Identify which cell holds the provided text, then report its [x, y] central coordinate. 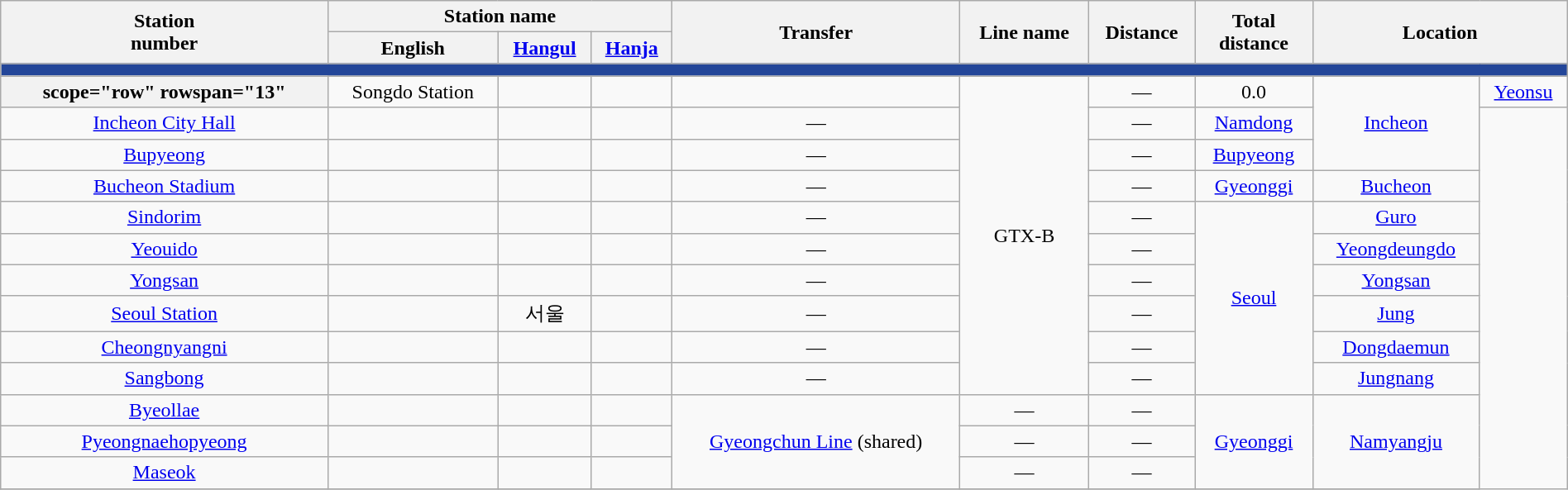
Distance [1141, 32]
Pyeongnaehopyeong [165, 441]
Yeouido [165, 249]
Hangul [544, 48]
Maseok [165, 473]
scope="row" rowspan="13" [165, 92]
0.0 [1254, 92]
Dongdaemun [1396, 347]
Location [1440, 32]
Sangbong [165, 378]
Bucheon Stadium [165, 186]
Jung [1396, 314]
Transfer [816, 32]
Cheongnyangni [165, 347]
Hanja [632, 48]
Station name [500, 17]
Yeonsu [1523, 92]
Namdong [1254, 123]
Totaldistance [1254, 32]
Stationnumber [165, 32]
Gyeongchun Line (shared) [816, 441]
English [413, 48]
Line name [1024, 32]
Incheon City Hall [165, 123]
Songdo Station [413, 92]
Guro [1396, 217]
Namyangju [1396, 441]
Yeongdeungdo [1396, 249]
Seoul [1254, 297]
서울 [544, 314]
Sindorim [165, 217]
Jungnang [1396, 378]
Bucheon [1396, 186]
Incheon [1396, 123]
GTX-B [1024, 235]
Seoul Station [165, 314]
Byeollae [165, 410]
